Extract the [X, Y] coordinate from the center of the cell holding the provided text.  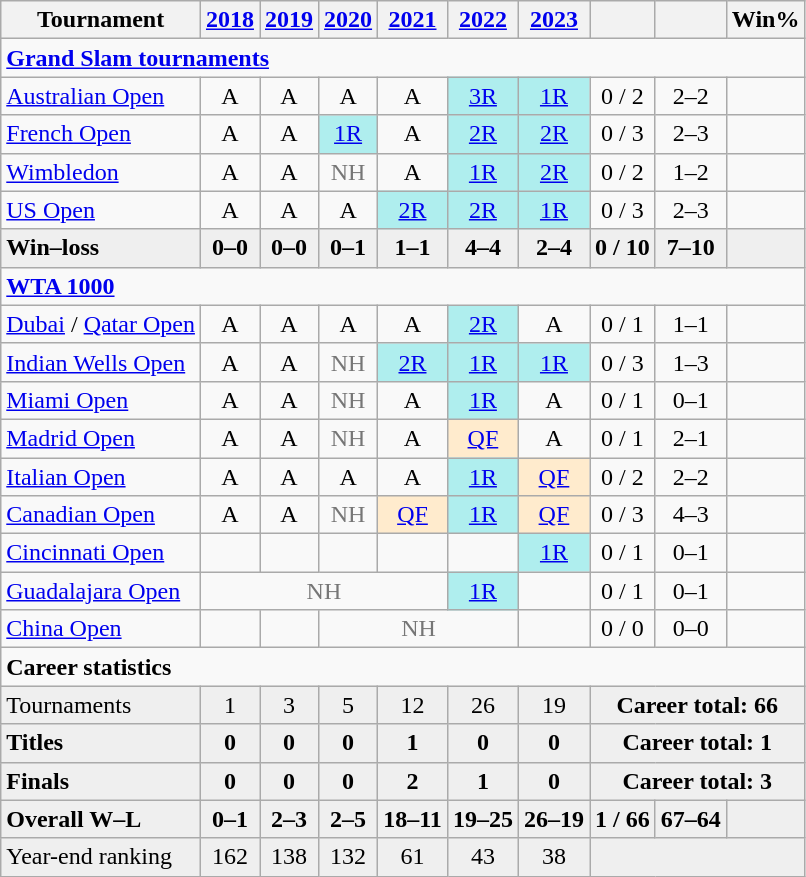
Win–loss [101, 248]
2019 [290, 20]
0 / 0 [623, 629]
4–3 [690, 515]
2–1 [690, 438]
132 [348, 857]
Career statistics [403, 667]
Year-end ranking [101, 857]
38 [554, 857]
1–2 [690, 172]
WTA 1000 [403, 286]
2021 [413, 20]
2 [413, 781]
4–4 [482, 248]
61 [413, 857]
3R [482, 96]
19 [554, 705]
3 [290, 705]
67–64 [690, 819]
Titles [101, 743]
1 / 66 [623, 819]
Miami Open [101, 400]
Dubai / Qatar Open [101, 324]
Career total: 66 [698, 705]
26 [482, 705]
Finals [101, 781]
43 [482, 857]
138 [290, 857]
Italian Open [101, 477]
Wimbledon [101, 172]
0 / 10 [623, 248]
China Open [101, 629]
2–4 [554, 248]
2020 [348, 20]
18–11 [413, 819]
Career total: 3 [698, 781]
Indian Wells Open [101, 362]
Australian Open [101, 96]
Overall W–L [101, 819]
7–10 [690, 248]
1–3 [690, 362]
Tournaments [101, 705]
162 [230, 857]
Career total: 1 [698, 743]
Grand Slam tournaments [403, 58]
Canadian Open [101, 515]
2022 [482, 20]
5 [348, 705]
2023 [554, 20]
Cincinnati Open [101, 553]
26–19 [554, 819]
12 [413, 705]
Madrid Open [101, 438]
Tournament [101, 20]
Guadalajara Open [101, 591]
2–5 [348, 819]
2018 [230, 20]
19–25 [482, 819]
French Open [101, 134]
Win% [766, 20]
US Open [101, 210]
